Detect which cell encompasses the target text, then output its [x, y] center coordinate. 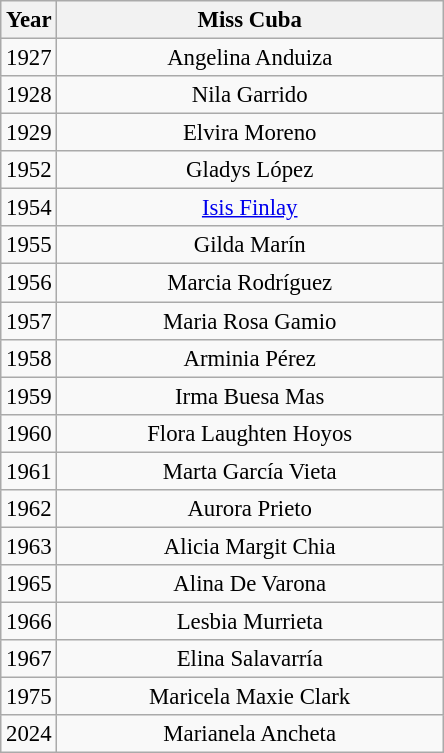
Alina De Varona [250, 584]
Elvira Moreno [250, 133]
1959 [29, 396]
1963 [29, 546]
Gladys López [250, 170]
Maria Rosa Gamio [250, 321]
1956 [29, 283]
Year [29, 20]
Miss Cuba [250, 20]
Lesbia Murrieta [250, 621]
1928 [29, 95]
Nila Garrido [250, 95]
Flora Laughten Hoyos [250, 433]
Marta García Vieta [250, 471]
1958 [29, 358]
1975 [29, 697]
1952 [29, 170]
1929 [29, 133]
1965 [29, 584]
1966 [29, 621]
Elina Salavarría [250, 659]
1954 [29, 208]
2024 [29, 734]
Marianela Ancheta [250, 734]
Gilda Marín [250, 245]
1967 [29, 659]
Angelina Anduiza [250, 58]
1955 [29, 245]
Arminia Pérez [250, 358]
1957 [29, 321]
Maricela Maxie Clark [250, 697]
1962 [29, 509]
Marcia Rodríguez [250, 283]
Alicia Margit Chia [250, 546]
1927 [29, 58]
Aurora Prieto [250, 509]
1961 [29, 471]
Irma Buesa Mas [250, 396]
1960 [29, 433]
Isis Finlay [250, 208]
